Search for the cell housing the specified text and yield its (x, y) center coordinate. 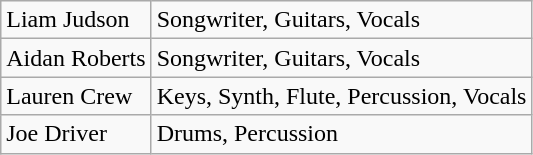
Joe Driver (76, 134)
Drums, Percussion (342, 134)
Lauren Crew (76, 96)
Liam Judson (76, 20)
Aidan Roberts (76, 58)
Keys, Synth, Flute, Percussion, Vocals (342, 96)
